Locate the cell with the specified text and output its [X, Y] center coordinate. 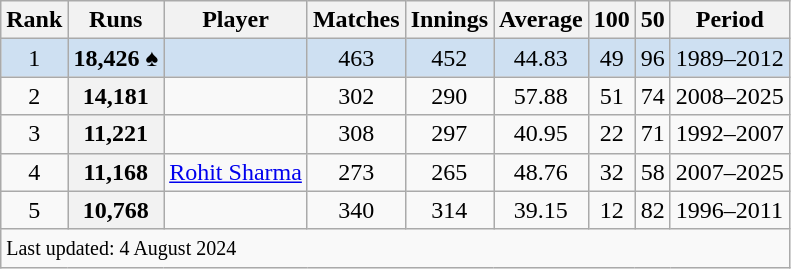
51 [612, 96]
48.76 [542, 172]
1989–2012 [730, 58]
Average [542, 20]
11,168 [116, 172]
314 [449, 210]
74 [652, 96]
Last updated: 4 August 2024 [396, 248]
Period [730, 20]
44.83 [542, 58]
3 [34, 134]
302 [356, 96]
Matches [356, 20]
308 [356, 134]
22 [612, 134]
Runs [116, 20]
71 [652, 134]
32 [612, 172]
57.88 [542, 96]
Innings [449, 20]
50 [652, 20]
11,221 [116, 134]
49 [612, 58]
100 [612, 20]
10,768 [116, 210]
Rohit Sharma [236, 172]
Player [236, 20]
12 [612, 210]
297 [449, 134]
Rank [34, 20]
2 [34, 96]
463 [356, 58]
1996–2011 [730, 210]
2007–2025 [730, 172]
290 [449, 96]
452 [449, 58]
14,181 [116, 96]
82 [652, 210]
1992–2007 [730, 134]
273 [356, 172]
96 [652, 58]
2008–2025 [730, 96]
1 [34, 58]
18,426 ♠ [116, 58]
265 [449, 172]
340 [356, 210]
39.15 [542, 210]
40.95 [542, 134]
5 [34, 210]
58 [652, 172]
4 [34, 172]
